Provide the (x, y) coordinate of the cell's center where the given text is located.  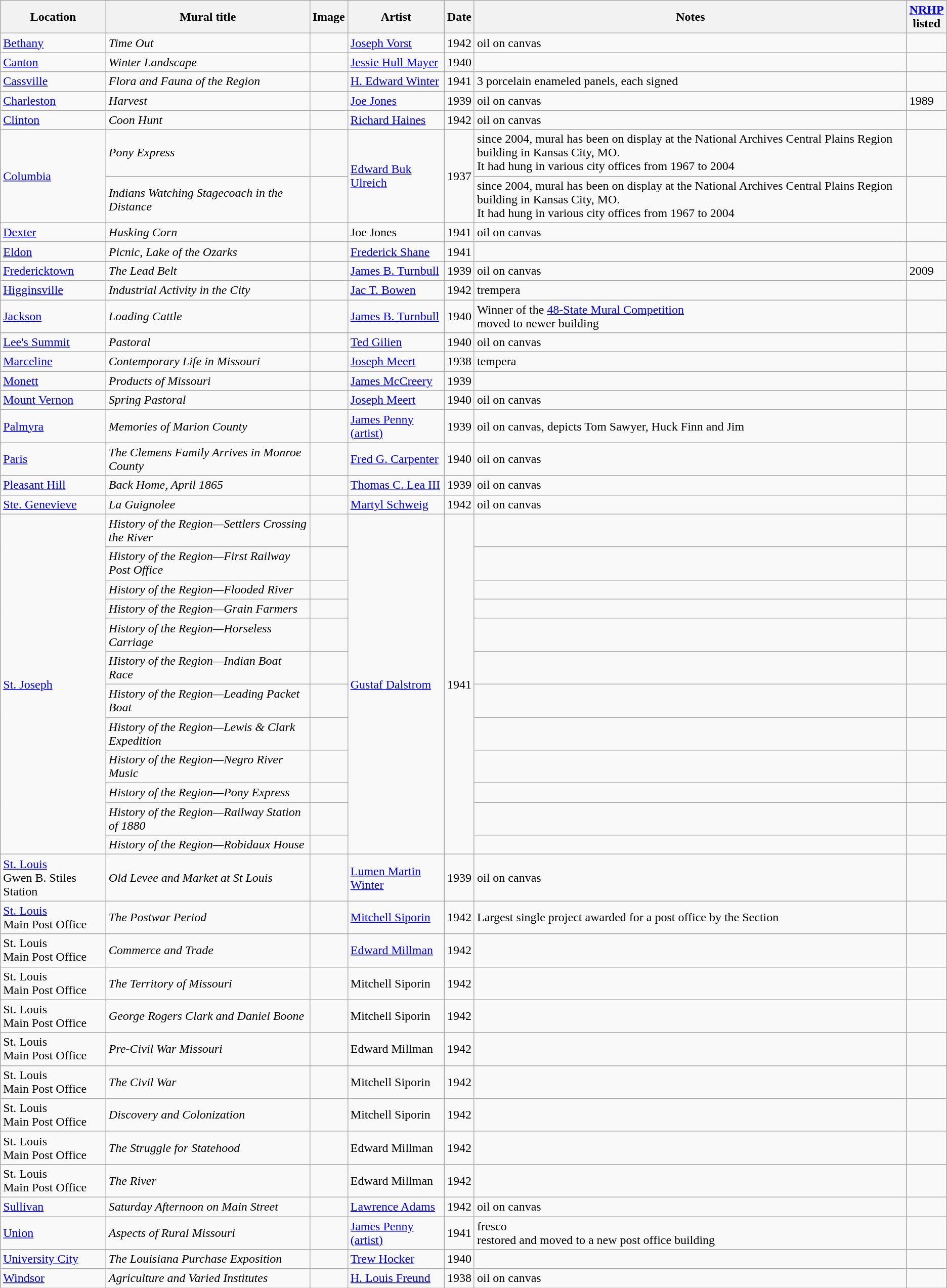
Ste. Genevieve (54, 504)
Notes (690, 17)
Artist (396, 17)
Mural title (207, 17)
History of the Region—Robidaux House (207, 845)
Products of Missouri (207, 381)
Columbia (54, 176)
3 porcelain enameled panels, each signed (690, 81)
Pastoral (207, 342)
Fredericktown (54, 271)
Back Home, April 1865 (207, 485)
History of the Region—Flooded River (207, 589)
The Postwar Period (207, 918)
Commerce and Trade (207, 950)
Pleasant Hill (54, 485)
Trew Hocker (396, 1259)
The Louisiana Purchase Exposition (207, 1259)
History of the Region—First Railway Post Office (207, 564)
Ted Gilien (396, 342)
History of the Region—Leading Packet Boat (207, 700)
Image (329, 17)
Edward Buk Ulreich (396, 176)
George Rogers Clark and Daniel Boone (207, 1016)
History of the Region—Lewis & Clark Expedition (207, 734)
Industrial Activity in the City (207, 290)
2009 (927, 271)
1989 (927, 101)
Richard Haines (396, 120)
Flora and Fauna of the Region (207, 81)
Pony Express (207, 153)
Time Out (207, 43)
Date (459, 17)
The Territory of Missouri (207, 983)
tempera (690, 362)
Coon Hunt (207, 120)
History of the Region—Indian Boat Race (207, 668)
Saturday Afternoon on Main Street (207, 1207)
Mount Vernon (54, 400)
Indians Watching Stagecoach in the Distance (207, 199)
Thomas C. Lea III (396, 485)
Largest single project awarded for a post office by the Section (690, 918)
Picnic, Lake of the Ozarks (207, 251)
Contemporary Life in Missouri (207, 362)
Winter Landscape (207, 62)
The Lead Belt (207, 271)
Gustaf Dalstrom (396, 684)
H. Louis Freund (396, 1278)
St. Joseph (54, 684)
Jac T. Bowen (396, 290)
La Guignolee (207, 504)
The Struggle for Statehood (207, 1147)
Eldon (54, 251)
Bethany (54, 43)
The River (207, 1181)
Agriculture and Varied Institutes (207, 1278)
1937 (459, 176)
frescorestored and moved to a new post office building (690, 1232)
Clinton (54, 120)
The Clemens Family Arrives in Monroe County (207, 459)
History of the Region—Pony Express (207, 793)
Pre-Civil War Missouri (207, 1049)
Discovery and Colonization (207, 1115)
Frederick Shane (396, 251)
The Civil War (207, 1082)
Sullivan (54, 1207)
James McCreery (396, 381)
History of the Region—Settlers Crossing the River (207, 530)
Lumen Martin Winter (396, 878)
Aspects of Rural Missouri (207, 1232)
Spring Pastoral (207, 400)
Winner of the 48-State Mural Competitionmoved to newer building (690, 316)
H. Edward Winter (396, 81)
Jessie Hull Mayer (396, 62)
Harvest (207, 101)
Dexter (54, 232)
Canton (54, 62)
Loading Cattle (207, 316)
St. LouisMain Post Office (54, 918)
Windsor (54, 1278)
Husking Corn (207, 232)
Location (54, 17)
Fred G. Carpenter (396, 459)
Old Levee and Market at St Louis (207, 878)
History of the Region—Railway Station of 1880 (207, 819)
History of the Region—Negro River Music (207, 767)
Lee's Summit (54, 342)
Lawrence Adams (396, 1207)
St. LouisGwen B. Stiles Station (54, 878)
Jackson (54, 316)
History of the Region—Horseless Carriage (207, 634)
Higginsville (54, 290)
University City (54, 1259)
Union (54, 1232)
History of the Region—Grain Farmers (207, 609)
trempera (690, 290)
Marceline (54, 362)
Palmyra (54, 426)
oil on canvas, depicts Tom Sawyer, Huck Finn and Jim (690, 426)
Memories of Marion County (207, 426)
NRHPlisted (927, 17)
Paris (54, 459)
Charleston (54, 101)
Martyl Schweig (396, 504)
Joseph Vorst (396, 43)
Monett (54, 381)
Cassville (54, 81)
